Find where the given text appears and provide that cell's center as [X, Y] coordinate. 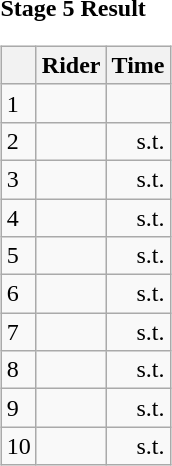
10 [18, 446]
7 [18, 332]
5 [18, 256]
Time [138, 65]
2 [18, 141]
9 [18, 408]
1 [18, 103]
3 [18, 179]
8 [18, 370]
6 [18, 294]
Rider [71, 65]
4 [18, 217]
